Pinpoint the cell where the given text exists, returning its [x, y] midpoint coordinate. 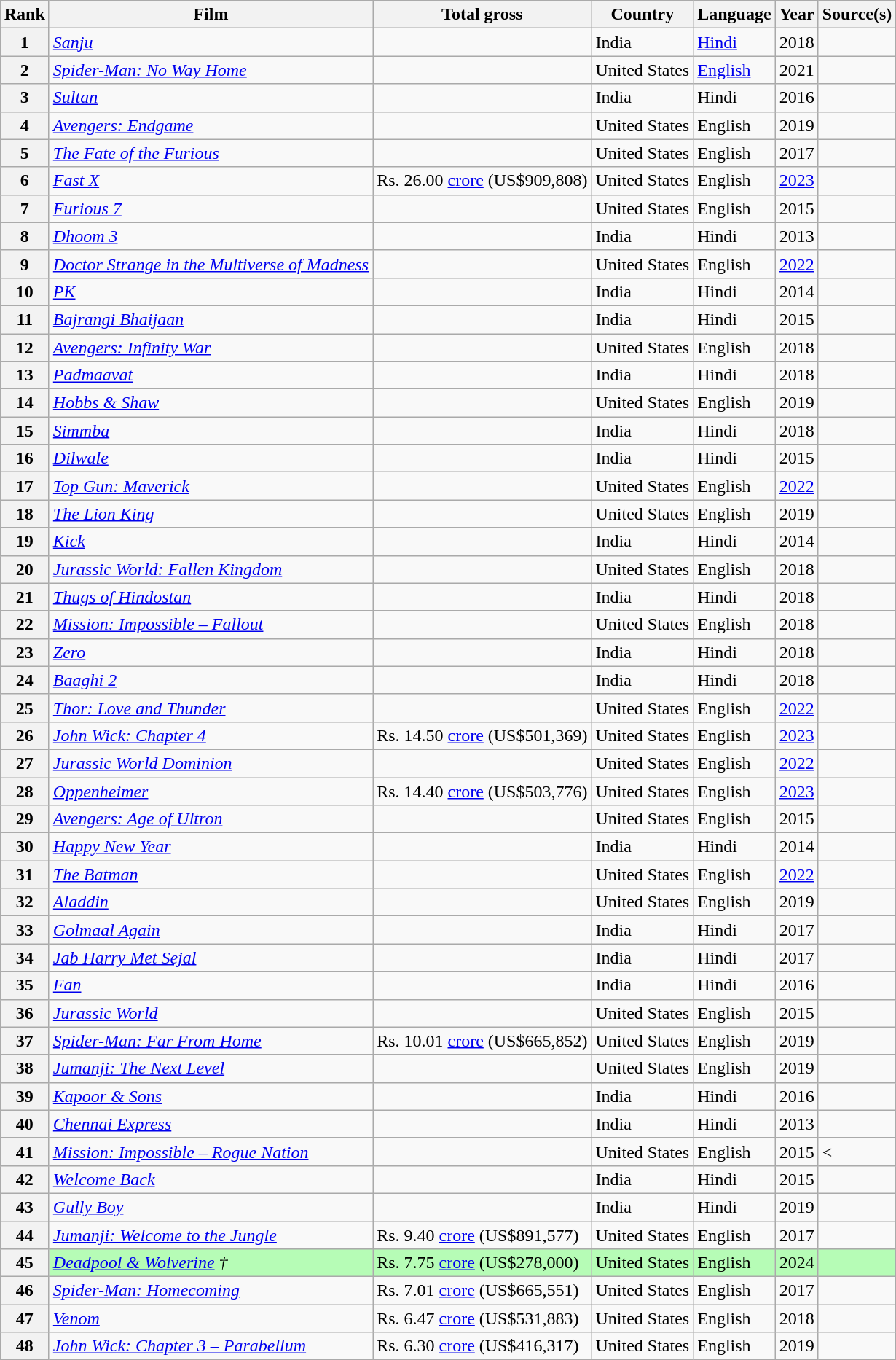
Language [734, 15]
Bajrangi Bhaijaan [211, 319]
Baaghi 2 [211, 680]
Aladdin [211, 902]
Spider-Man: Far From Home [211, 1041]
35 [25, 985]
Rs. 6.30 crore (US$416,317) [482, 1346]
Deadpool & Wolverine † [211, 1263]
11 [25, 319]
Jab Harry Met Sejal [211, 958]
40 [25, 1124]
Venom [211, 1318]
Rs. 14.40 crore (US$503,776) [482, 791]
Spider-Man: Homecoming [211, 1291]
John Wick: Chapter 4 [211, 735]
16 [25, 458]
Avengers: Age of Ultron [211, 819]
48 [25, 1346]
Fast X [211, 181]
Rs. 10.01 crore (US$665,852) [482, 1041]
Golmaal Again [211, 930]
37 [25, 1041]
Film [211, 15]
PK [211, 292]
18 [25, 514]
Kick [211, 542]
15 [25, 431]
Rs. 26.00 crore (US$909,808) [482, 181]
Jumanji: Welcome to the Jungle [211, 1235]
36 [25, 1013]
23 [25, 652]
10 [25, 292]
7 [25, 208]
Gully Boy [211, 1207]
5 [25, 153]
Zero [211, 652]
Year [797, 15]
26 [25, 735]
19 [25, 542]
4 [25, 125]
Rs. 7.01 crore (US$665,551) [482, 1291]
Jurassic World [211, 1013]
32 [25, 902]
Thor: Love and Thunder [211, 708]
21 [25, 597]
Hobbs & Shaw [211, 403]
Dilwale [211, 458]
12 [25, 348]
2 [25, 70]
The Lion King [211, 514]
Fan [211, 985]
Padmaavat [211, 375]
Chennai Express [211, 1124]
Rs. 14.50 crore (US$501,369) [482, 735]
Mission: Impossible – Fallout [211, 625]
22 [25, 625]
41 [25, 1152]
30 [25, 847]
24 [25, 680]
47 [25, 1318]
Avengers: Infinity War [211, 348]
Mission: Impossible – Rogue Nation [211, 1152]
Rs. 6.47 crore (US$531,883) [482, 1318]
Dhoom 3 [211, 236]
Sanju [211, 42]
3 [25, 98]
34 [25, 958]
Country [642, 15]
Jumanji: The Next Level [211, 1068]
Thugs of Hindostan [211, 597]
Sultan [211, 98]
42 [25, 1179]
Jurassic World: Fallen Kingdom [211, 569]
13 [25, 375]
25 [25, 708]
Doctor Strange in the Multiverse of Madness [211, 264]
Avengers: Endgame [211, 125]
Kapoor & Sons [211, 1096]
Jurassic World Dominion [211, 763]
20 [25, 569]
33 [25, 930]
< [857, 1152]
38 [25, 1068]
Top Gun: Maverick [211, 486]
27 [25, 763]
1 [25, 42]
Rs. 7.75 crore (US$278,000) [482, 1263]
Rs. 9.40 crore (US$891,577) [482, 1235]
John Wick: Chapter 3 – Parabellum [211, 1346]
2024 [797, 1263]
43 [25, 1207]
6 [25, 181]
Oppenheimer [211, 791]
14 [25, 403]
Simmba [211, 431]
29 [25, 819]
Furious 7 [211, 208]
46 [25, 1291]
17 [25, 486]
2021 [797, 70]
45 [25, 1263]
9 [25, 264]
Happy New Year [211, 847]
39 [25, 1096]
The Fate of the Furious [211, 153]
28 [25, 791]
44 [25, 1235]
The Batman [211, 875]
Total gross [482, 15]
8 [25, 236]
Rank [25, 15]
Welcome Back [211, 1179]
31 [25, 875]
Spider-Man: No Way Home [211, 70]
Source(s) [857, 15]
